From the cell containing the given text, extract its center point as (X, Y) coordinate. 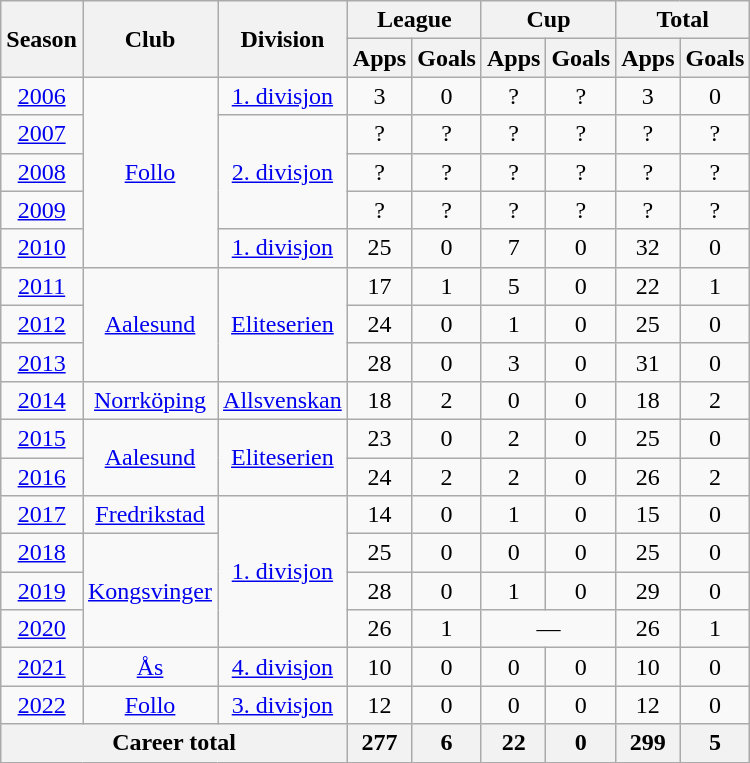
Total (683, 20)
Club (150, 39)
Norrköping (150, 400)
17 (379, 286)
2006 (42, 96)
League (414, 20)
2018 (42, 553)
2013 (42, 362)
2009 (42, 210)
2020 (42, 629)
Allsvenskan (283, 400)
2010 (42, 248)
2012 (42, 324)
Division (283, 39)
2019 (42, 591)
Fredrikstad (150, 515)
— (548, 629)
23 (379, 438)
2. divisjon (283, 172)
Kongsvinger (150, 591)
299 (648, 743)
15 (648, 515)
4. divisjon (283, 667)
29 (648, 591)
31 (648, 362)
2022 (42, 705)
Ås (150, 667)
2021 (42, 667)
2017 (42, 515)
Season (42, 39)
Cup (548, 20)
2015 (42, 438)
2007 (42, 134)
277 (379, 743)
3. divisjon (283, 705)
2008 (42, 172)
14 (379, 515)
6 (447, 743)
2016 (42, 477)
2011 (42, 286)
Career total (174, 743)
7 (513, 248)
2014 (42, 400)
32 (648, 248)
